Output the (X, Y) coordinate of the center of the cell containing the given text.  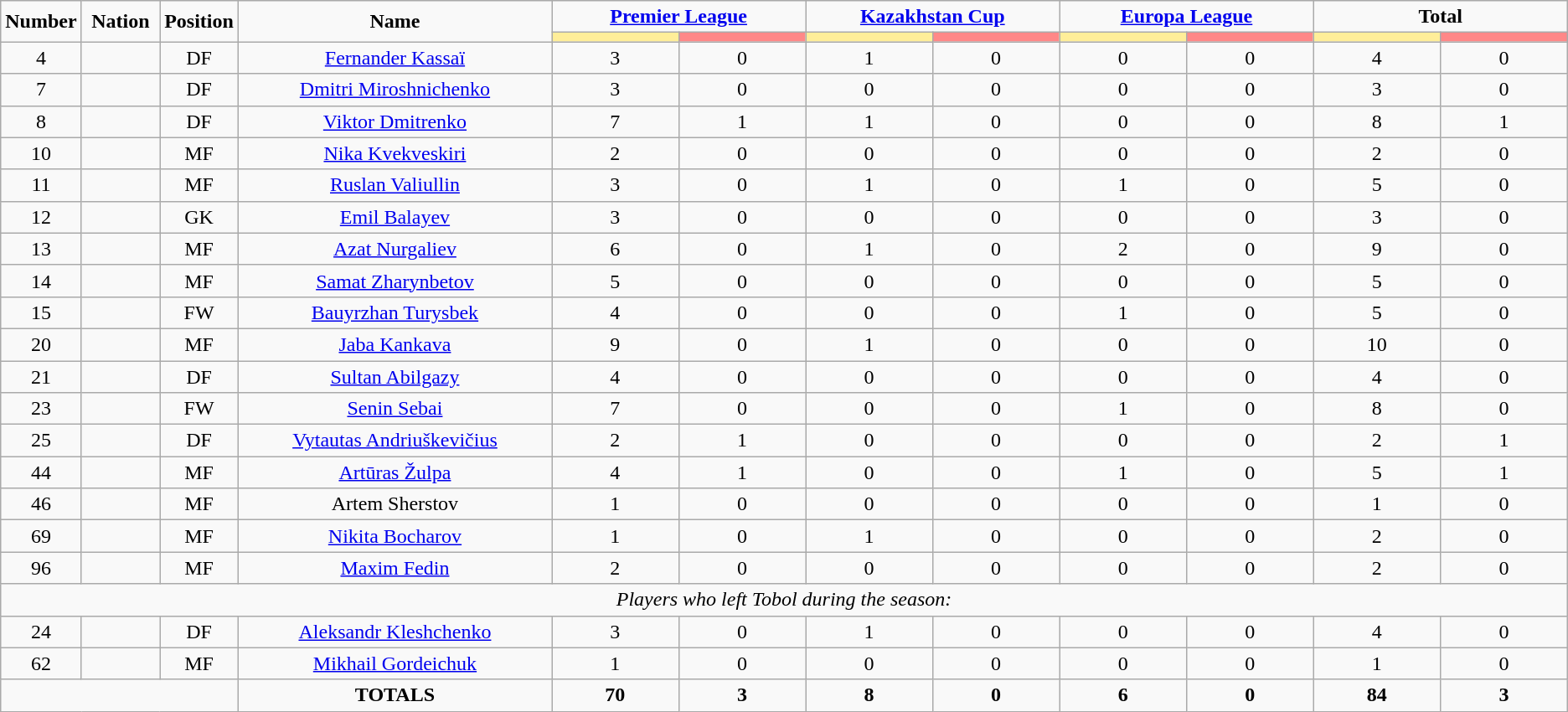
Maxim Fedin (395, 568)
69 (41, 536)
14 (41, 281)
Aleksandr Kleshchenko (395, 632)
Europa League (1186, 17)
Emil Balayev (395, 217)
Fernander Kassaï (395, 58)
46 (41, 504)
62 (41, 663)
Nikita Bocharov (395, 536)
Jaba Kankava (395, 344)
Bauyrzhan Turysbek (395, 312)
TOTALS (395, 695)
Position (199, 22)
15 (41, 312)
12 (41, 217)
Dmitri Miroshnichenko (395, 90)
Senin Sebai (395, 409)
Sultan Abilgazy (395, 376)
Artem Sherstov (395, 504)
11 (41, 185)
20 (41, 344)
70 (615, 695)
25 (41, 441)
24 (41, 632)
Kazakhstan Cup (933, 17)
Mikhail Gordeichuk (395, 663)
Artūras Žulpa (395, 472)
Premier League (678, 17)
44 (41, 472)
Number (41, 22)
Samat Zharynbetov (395, 281)
Viktor Dmitrenko (395, 121)
21 (41, 376)
Players who left Tobol during the season: (784, 600)
Ruslan Valiullin (395, 185)
84 (1377, 695)
Name (395, 22)
13 (41, 249)
23 (41, 409)
GK (199, 217)
Nation (121, 22)
Vytautas Andriuškevičius (395, 441)
Nika Kvekveskiri (395, 153)
Total (1441, 17)
Azat Nurgaliev (395, 249)
96 (41, 568)
